Find where the given text appears and provide that cell's center as [X, Y] coordinate. 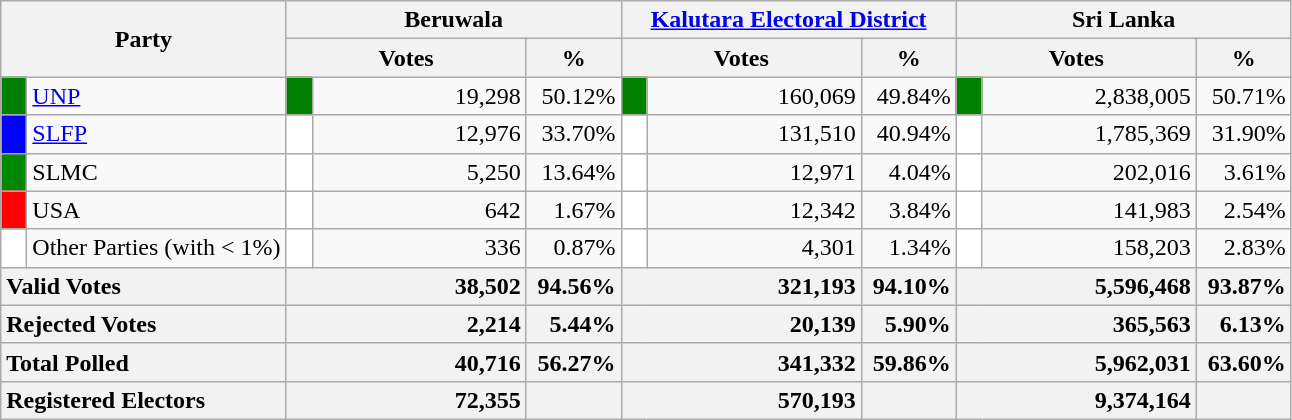
Other Parties (with < 1%) [156, 248]
19,298 [419, 96]
12,976 [419, 134]
5.44% [574, 324]
Party [144, 39]
3.61% [1244, 172]
50.12% [574, 96]
202,016 [1089, 172]
1.34% [908, 248]
570,193 [741, 400]
SLMC [156, 172]
94.10% [908, 286]
38,502 [406, 286]
13.64% [574, 172]
94.56% [574, 286]
2,838,005 [1089, 96]
50.71% [1244, 96]
160,069 [754, 96]
Kalutara Electoral District [788, 20]
SLFP [156, 134]
33.70% [574, 134]
158,203 [1089, 248]
Beruwala [454, 20]
2,214 [406, 324]
20,139 [741, 324]
49.84% [908, 96]
72,355 [406, 400]
Rejected Votes [144, 324]
321,193 [741, 286]
9,374,164 [1076, 400]
1,785,369 [1089, 134]
31.90% [1244, 134]
141,983 [1089, 210]
12,971 [754, 172]
131,510 [754, 134]
336 [419, 248]
365,563 [1076, 324]
56.27% [574, 362]
USA [156, 210]
Registered Electors [144, 400]
40.94% [908, 134]
2.54% [1244, 210]
UNP [156, 96]
4.04% [908, 172]
2.83% [1244, 248]
5.90% [908, 324]
4,301 [754, 248]
1.67% [574, 210]
3.84% [908, 210]
93.87% [1244, 286]
63.60% [1244, 362]
5,596,468 [1076, 286]
5,962,031 [1076, 362]
12,342 [754, 210]
5,250 [419, 172]
341,332 [741, 362]
6.13% [1244, 324]
59.86% [908, 362]
Total Polled [144, 362]
40,716 [406, 362]
Sri Lanka [1124, 20]
Valid Votes [144, 286]
0.87% [574, 248]
642 [419, 210]
